Find where the given text appears and provide that cell's center as [X, Y] coordinate. 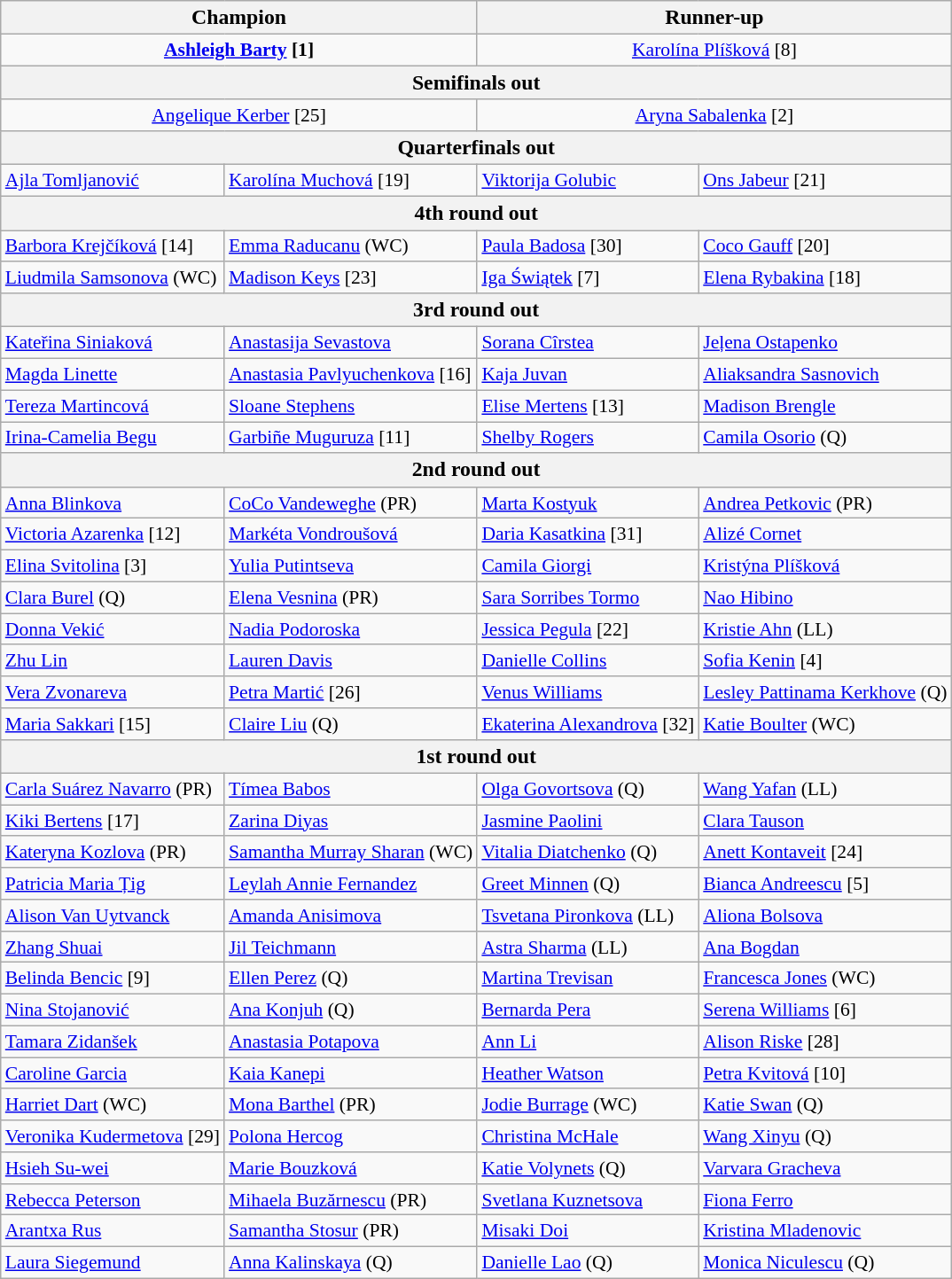
Venus Williams [588, 692]
Semifinals out [477, 83]
Carla Suárez Navarro (PR) [113, 790]
Zhang Shuai [113, 948]
Daria Kasatkina [31] [588, 534]
Ekaterina Alexandrova [32] [588, 724]
Sara Sorribes Tormo [588, 597]
Kiki Bertens [17] [113, 821]
Camila Osorio (Q) [824, 438]
Anastasija Sevastova [351, 343]
Polona Hercog [351, 1136]
Karolína Muchová [19] [351, 181]
Caroline Garcia [113, 1073]
Vera Zvonareva [113, 692]
Olga Govortsova (Q) [588, 790]
Karolína Plíšková [8] [714, 51]
Jasmine Paolini [588, 821]
Jodie Burrage (WC) [588, 1105]
Kateřina Siniaková [113, 343]
Danielle Lao (Q) [588, 1263]
Ons Jabeur [21] [824, 181]
Varvara Gracheva [824, 1168]
CoCo Vandeweghe (PR) [351, 503]
Katie Boulter (WC) [824, 724]
Francesca Jones (WC) [824, 979]
Patricia Maria Țig [113, 884]
Ana Konjuh (Q) [351, 1010]
Clara Burel (Q) [113, 597]
Anastasia Pavlyuchenkova [16] [351, 375]
Zarina Diyas [351, 821]
Angelique Kerber [25] [239, 116]
Tereza Martincová [113, 406]
Andrea Petkovic (PR) [824, 503]
Hsieh Su-wei [113, 1168]
Emma Raducanu (WC) [351, 246]
Nadia Podoroska [351, 629]
Rebecca Peterson [113, 1200]
Kristie Ahn (LL) [824, 629]
Ana Bogdan [824, 948]
Alison Riske [28] [824, 1042]
Elina Svitolina [3] [113, 566]
Runner-up [714, 18]
Danielle Collins [588, 661]
Sofia Kenin [4] [824, 661]
Tímea Babos [351, 790]
Marie Bouzková [351, 1168]
Ajla Tomljanović [113, 181]
1st round out [477, 757]
Wang Yafan (LL) [824, 790]
Elise Mertens [13] [588, 406]
Lesley Pattinama Kerkhove (Q) [824, 692]
Kateryna Kozlova (PR) [113, 853]
Aryna Sabalenka [2] [714, 116]
Leylah Annie Fernandez [351, 884]
Yulia Putintseva [351, 566]
Coco Gauff [20] [824, 246]
Christina McHale [588, 1136]
Anna Kalinskaya (Q) [351, 1263]
Arantxa Rus [113, 1231]
Maria Sakkari [15] [113, 724]
Kaja Juvan [588, 375]
Katie Swan (Q) [824, 1105]
Zhu Lin [113, 661]
Shelby Rogers [588, 438]
Misaki Doi [588, 1231]
Tamara Zidanšek [113, 1042]
Laura Siegemund [113, 1263]
Markéta Vondroušová [351, 534]
Wang Xinyu (Q) [824, 1136]
Elena Vesnina (PR) [351, 597]
Kristina Mladenovic [824, 1231]
Quarterfinals out [477, 148]
Sloane Stephens [351, 406]
Madison Keys [23] [351, 278]
4th round out [477, 214]
Garbiñe Muguruza [11] [351, 438]
Sorana Cîrstea [588, 343]
2nd round out [477, 471]
Iga Świątek [7] [588, 278]
Champion [239, 18]
Belinda Bencic [9] [113, 979]
Claire Liu (Q) [351, 724]
Mona Barthel (PR) [351, 1105]
Mihaela Buzărnescu (PR) [351, 1200]
Donna Vekić [113, 629]
Viktorija Golubic [588, 181]
Alison Van Uytvanck [113, 916]
Katie Volynets (Q) [588, 1168]
Paula Badosa [30] [588, 246]
Kristýna Plíšková [824, 566]
Amanda Anisimova [351, 916]
Samantha Stosur (PR) [351, 1231]
Nao Hibino [824, 597]
Martina Trevisan [588, 979]
Anastasia Potapova [351, 1042]
Astra Sharma (LL) [588, 948]
Veronika Kudermetova [29] [113, 1136]
Ellen Perez (Q) [351, 979]
Tsvetana Pironkova (LL) [588, 916]
Jessica Pegula [22] [588, 629]
Irina-Camelia Begu [113, 438]
Svetlana Kuznetsova [588, 1200]
Heather Watson [588, 1073]
Jeļena Ostapenko [824, 343]
Monica Niculescu (Q) [824, 1263]
Vitalia Diatchenko (Q) [588, 853]
Petra Kvitová [10] [824, 1073]
Liudmila Samsonova (WC) [113, 278]
Harriet Dart (WC) [113, 1105]
Jil Teichmann [351, 948]
Bernarda Pera [588, 1010]
Samantha Murray Sharan (WC) [351, 853]
Ann Li [588, 1042]
Kaia Kanepi [351, 1073]
Alizé Cornet [824, 534]
Victoria Azarenka [12] [113, 534]
Bianca Andreescu [5] [824, 884]
Lauren Davis [351, 661]
Petra Martić [26] [351, 692]
Ashleigh Barty [1] [239, 51]
Clara Tauson [824, 821]
Greet Minnen (Q) [588, 884]
Madison Brengle [824, 406]
Barbora Krejčíková [14] [113, 246]
Serena Williams [6] [824, 1010]
Aliaksandra Sasnovich [824, 375]
Fiona Ferro [824, 1200]
Marta Kostyuk [588, 503]
Magda Linette [113, 375]
Elena Rybakina [18] [824, 278]
Anna Blinkova [113, 503]
Nina Stojanović [113, 1010]
3rd round out [477, 310]
Aliona Bolsova [824, 916]
Anett Kontaveit [24] [824, 853]
Camila Giorgi [588, 566]
